Return (x, y) of the center of cell containing provided text 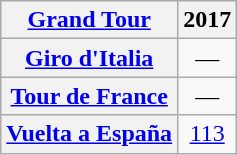
113 (208, 134)
Vuelta a España (90, 134)
Giro d'Italia (90, 58)
Grand Tour (90, 20)
2017 (208, 20)
Tour de France (90, 96)
